Capture the cell that displays the provided text and extract its [x, y] central coordinate. 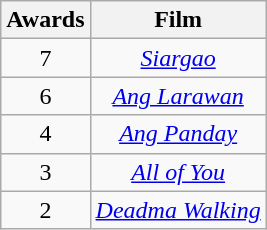
Deadma Walking [178, 210]
Awards [46, 20]
Film [178, 20]
7 [46, 58]
6 [46, 96]
Ang Larawan [178, 96]
Siargao [178, 58]
2 [46, 210]
4 [46, 134]
All of You [178, 172]
Ang Panday [178, 134]
3 [46, 172]
